Output the (X, Y) coordinate of the center of the cell containing the given text.  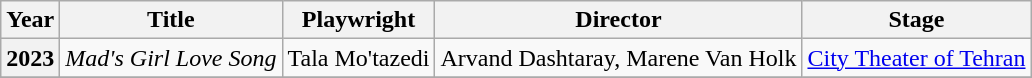
2023 (30, 58)
Stage (916, 20)
Title (171, 20)
City Theater of Tehran (916, 58)
Year (30, 20)
Mad's Girl Love Song (171, 58)
Playwright (358, 20)
Arvand Dashtaray, Marene Van Holk (618, 58)
Tala Mo'tazedi (358, 58)
Director (618, 20)
